Locate the cell with the specified text and output its (x, y) center coordinate. 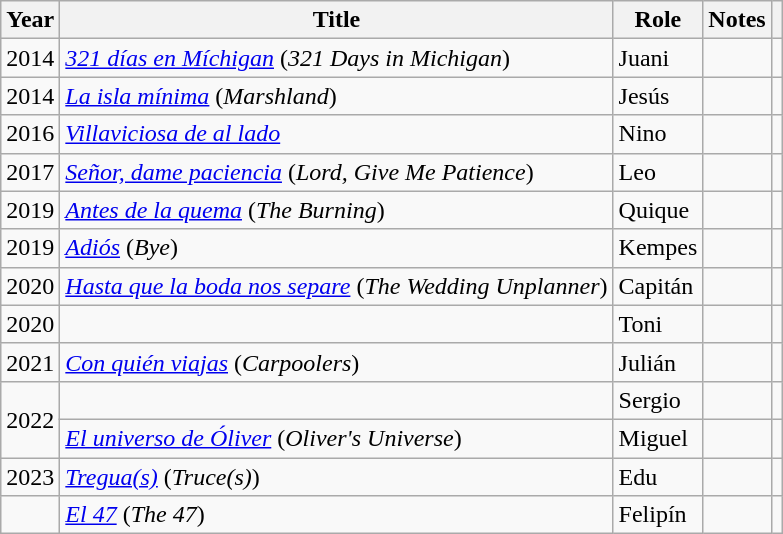
Antes de la quema (The Burning) (336, 210)
Toni (658, 324)
321 días en Míchigan (321 Days in Michigan) (336, 58)
Con quién viajas (Carpoolers) (336, 362)
El universo de Óliver (Oliver's Universe) (336, 438)
Role (658, 20)
Hasta que la boda nos separe (The Wedding Unplanner) (336, 286)
2023 (30, 477)
Nino (658, 134)
Leo (658, 172)
Title (336, 20)
Quique (658, 210)
Jesús (658, 96)
2022 (30, 419)
El 47 (The 47) (336, 515)
Tregua(s) (Truce(s)) (336, 477)
Villaviciosa de al lado (336, 134)
Miguel (658, 438)
Adiós (Bye) (336, 248)
Sergio (658, 400)
Edu (658, 477)
2017 (30, 172)
Juani (658, 58)
Kempes (658, 248)
2016 (30, 134)
La isla mínima (Marshland) (336, 96)
Señor, dame paciencia (Lord, Give Me Patience) (336, 172)
Year (30, 20)
2021 (30, 362)
Notes (737, 20)
Capitán (658, 286)
Julián (658, 362)
Felipín (658, 515)
